Pinpoint the cell where the given text exists, returning its [X, Y] midpoint coordinate. 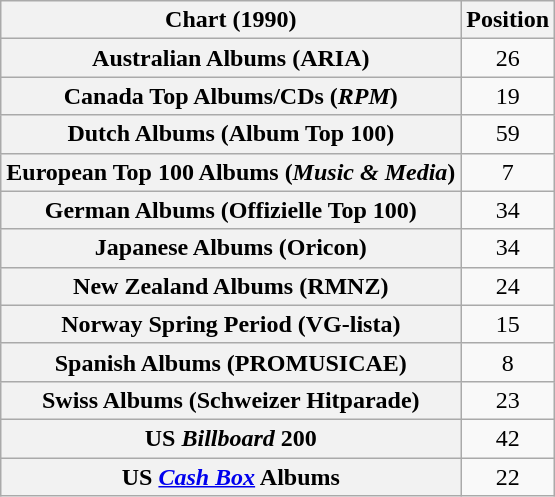
Position [508, 20]
Canada Top Albums/CDs (RPM) [231, 96]
42 [508, 438]
Swiss Albums (Schweizer Hitparade) [231, 400]
19 [508, 96]
European Top 100 Albums (Music & Media) [231, 172]
Spanish Albums (PROMUSICAE) [231, 362]
15 [508, 324]
7 [508, 172]
59 [508, 134]
Australian Albums (ARIA) [231, 58]
Chart (1990) [231, 20]
US Cash Box Albums [231, 477]
23 [508, 400]
German Albums (Offizielle Top 100) [231, 210]
Japanese Albums (Oricon) [231, 248]
26 [508, 58]
24 [508, 286]
US Billboard 200 [231, 438]
New Zealand Albums (RMNZ) [231, 286]
Norway Spring Period (VG-lista) [231, 324]
22 [508, 477]
Dutch Albums (Album Top 100) [231, 134]
8 [508, 362]
